Find where the given text appears and provide that cell's center as [x, y] coordinate. 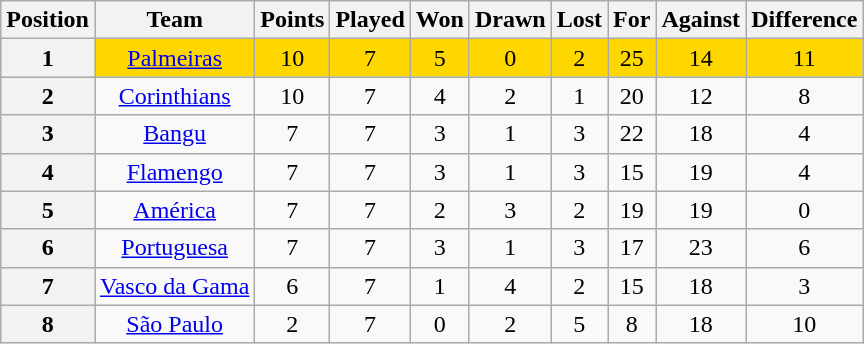
17 [632, 248]
11 [804, 58]
23 [701, 248]
Vasco da Gama [174, 286]
12 [701, 96]
Points [292, 20]
Palmeiras [174, 58]
São Paulo [174, 324]
Played [370, 20]
Difference [804, 20]
Bangu [174, 134]
25 [632, 58]
22 [632, 134]
Flamengo [174, 172]
Corinthians [174, 96]
14 [701, 58]
For [632, 20]
Team [174, 20]
Drawn [510, 20]
20 [632, 96]
Position [48, 20]
Portuguesa [174, 248]
Won [440, 20]
Against [701, 20]
Lost [579, 20]
América [174, 210]
